Capture the cell that displays the provided text and extract its [x, y] central coordinate. 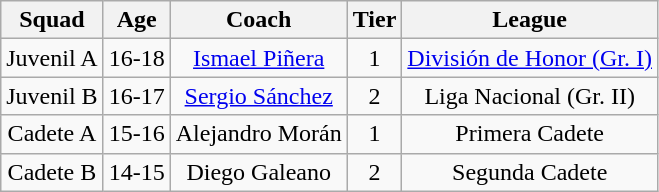
Cadete B [52, 172]
16-18 [136, 58]
15-16 [136, 134]
Coach [258, 20]
League [530, 20]
Diego Galeano [258, 172]
14-15 [136, 172]
Age [136, 20]
Juvenil B [52, 96]
Cadete A [52, 134]
Alejandro Morán [258, 134]
Ismael Piñera [258, 58]
Segunda Cadete [530, 172]
División de Honor (Gr. I) [530, 58]
Juvenil A [52, 58]
Liga Nacional (Gr. II) [530, 96]
Primera Cadete [530, 134]
Squad [52, 20]
16-17 [136, 96]
Sergio Sánchez [258, 96]
Tier [374, 20]
